Capture the cell that displays the provided text and extract its [X, Y] central coordinate. 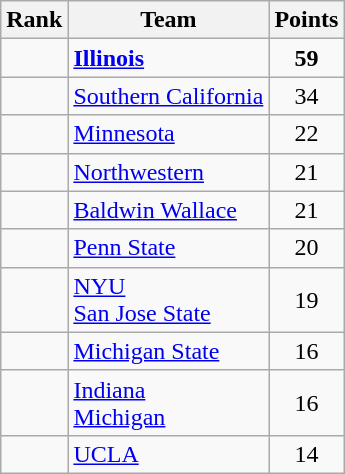
Baldwin Wallace [168, 210]
Michigan State [168, 351]
34 [306, 96]
Team [168, 20]
14 [306, 454]
NYUSan Jose State [168, 300]
59 [306, 58]
UCLA [168, 454]
Points [306, 20]
Penn State [168, 248]
IndianaMichigan [168, 402]
22 [306, 134]
20 [306, 248]
Illinois [168, 58]
Minnesota [168, 134]
Southern California [168, 96]
Northwestern [168, 172]
Rank [34, 20]
19 [306, 300]
